Output the (x, y) coordinate of the center of the cell containing the given text.  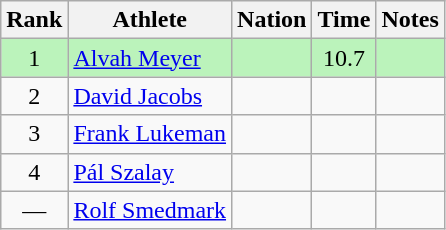
Time (344, 20)
10.7 (344, 58)
Rolf Smedmark (150, 210)
— (34, 210)
Notes (410, 20)
Rank (34, 20)
Frank Lukeman (150, 134)
1 (34, 58)
3 (34, 134)
Athlete (150, 20)
4 (34, 172)
Alvah Meyer (150, 58)
Pál Szalay (150, 172)
Nation (272, 20)
2 (34, 96)
David Jacobs (150, 96)
